Search for the cell housing the specified text and yield its (x, y) center coordinate. 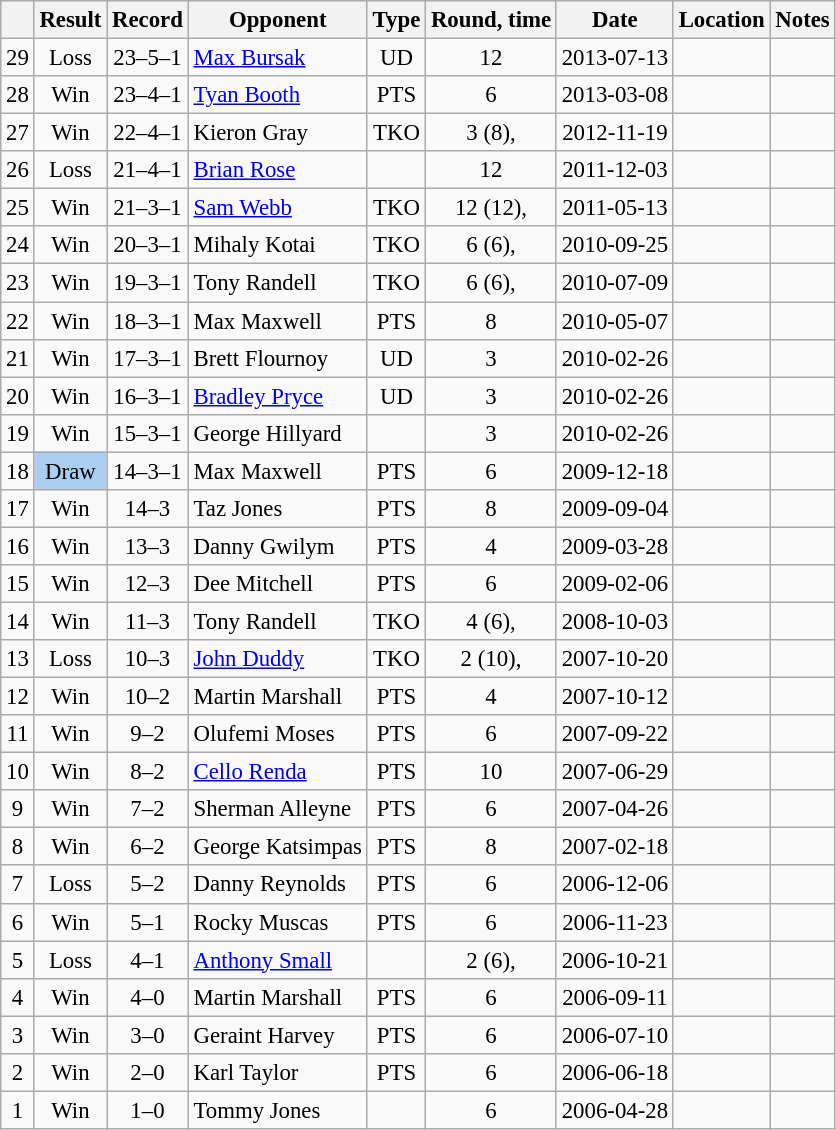
15–3–1 (148, 433)
7–2 (148, 809)
Brett Flournoy (278, 358)
2013-07-13 (614, 58)
15 (18, 584)
27 (18, 133)
2009-03-28 (614, 546)
2009-09-04 (614, 509)
2007-02-18 (614, 847)
5–2 (148, 885)
Round, time (492, 20)
Rocky Muscas (278, 922)
2006-11-23 (614, 922)
25 (18, 208)
12–3 (148, 584)
Tommy Jones (278, 1110)
2006-09-11 (614, 997)
Kieron Gray (278, 133)
16–3–1 (148, 396)
2012-11-19 (614, 133)
22–4–1 (148, 133)
2007-09-22 (614, 734)
2006-06-18 (614, 1073)
Bradley Pryce (278, 396)
3–0 (148, 1035)
9 (18, 809)
16 (18, 546)
Olufemi Moses (278, 734)
12 (12), (492, 208)
1 (18, 1110)
14 (18, 621)
21–3–1 (148, 208)
11–3 (148, 621)
Opponent (278, 20)
1–0 (148, 1110)
4 (6), (492, 621)
4–1 (148, 960)
2007-04-26 (614, 809)
21–4–1 (148, 170)
Type (396, 20)
2 (18, 1073)
20–3–1 (148, 245)
18 (18, 471)
2006-12-06 (614, 885)
6–2 (148, 847)
10–3 (148, 659)
2006-04-28 (614, 1110)
Karl Taylor (278, 1073)
Mihaly Kotai (278, 245)
23 (18, 283)
21 (18, 358)
Danny Reynolds (278, 885)
Date (614, 20)
George Hillyard (278, 433)
Max Bursak (278, 58)
Cello Renda (278, 772)
2 (6), (492, 960)
2008-10-03 (614, 621)
14–3–1 (148, 471)
23–5–1 (148, 58)
2010-07-09 (614, 283)
28 (18, 95)
2010-05-07 (614, 321)
Dee Mitchell (278, 584)
11 (18, 734)
Sherman Alleyne (278, 809)
19–3–1 (148, 283)
John Duddy (278, 659)
22 (18, 321)
Taz Jones (278, 509)
2009-02-06 (614, 584)
2011-12-03 (614, 170)
2006-10-21 (614, 960)
2013-03-08 (614, 95)
2009-12-18 (614, 471)
Record (148, 20)
20 (18, 396)
10–2 (148, 697)
23–4–1 (148, 95)
26 (18, 170)
5–1 (148, 922)
2006-07-10 (614, 1035)
19 (18, 433)
3 (8), (492, 133)
Sam Webb (278, 208)
8–2 (148, 772)
17–3–1 (148, 358)
13 (18, 659)
9–2 (148, 734)
Result (70, 20)
2 (10), (492, 659)
Tyan Booth (278, 95)
2007-10-12 (614, 697)
Danny Gwilym (278, 546)
Location (722, 20)
2–0 (148, 1073)
2010-09-25 (614, 245)
13–3 (148, 546)
5 (18, 960)
2007-10-20 (614, 659)
2007-06-29 (614, 772)
4–0 (148, 997)
24 (18, 245)
17 (18, 509)
29 (18, 58)
7 (18, 885)
14–3 (148, 509)
Draw (70, 471)
Notes (802, 20)
Brian Rose (278, 170)
George Katsimpas (278, 847)
2011-05-13 (614, 208)
18–3–1 (148, 321)
Geraint Harvey (278, 1035)
Anthony Small (278, 960)
